Return the (x, y) coordinate for the center point of the cell that contains the specified text.  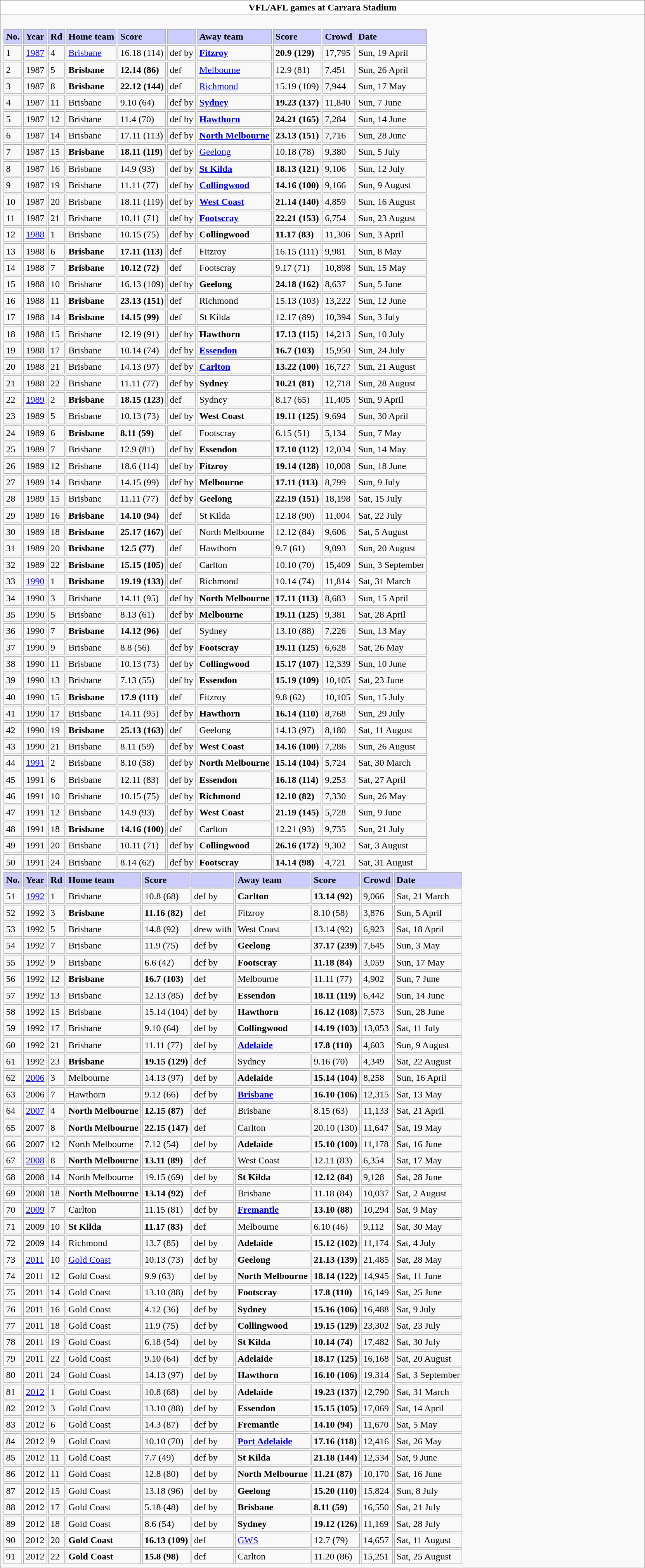
8.14 (62) (142, 862)
Sun, 18 June (391, 466)
8,768 (338, 713)
11,174 (377, 1243)
21.13 (139) (335, 1260)
4,859 (338, 202)
8,180 (338, 730)
Sun, 5 July (391, 152)
30 (13, 532)
18.6 (114) (142, 466)
66 (13, 1144)
6.18 (54) (166, 1342)
27 (13, 483)
Sun, 5 April (428, 913)
4,603 (377, 1045)
39 (13, 680)
84 (13, 1441)
25.17 (167) (142, 532)
6,923 (377, 929)
3,876 (377, 913)
drew with (213, 929)
11,004 (338, 516)
6,354 (377, 1161)
16,149 (377, 1293)
6.10 (46) (335, 1227)
16.12 (108) (335, 1012)
Sat, 28 April (391, 614)
67 (13, 1161)
7.7 (49) (166, 1458)
34 (13, 598)
88 (13, 1507)
36 (13, 631)
16.14 (110) (297, 713)
16,488 (377, 1309)
17,482 (377, 1342)
Sat, 30 May (428, 1227)
13,053 (377, 1028)
38 (13, 664)
Sun, 8 July (428, 1491)
15.8 (98) (166, 1557)
11,178 (377, 1144)
73 (13, 1260)
Sat, 21 April (428, 1111)
Sun, 26 May (391, 796)
Sun, 19 April (391, 53)
78 (13, 1342)
22.12 (144) (142, 86)
11,647 (377, 1127)
74 (13, 1276)
13,222 (338, 301)
62 (13, 1078)
12.13 (85) (166, 995)
Sat, 21 March (428, 896)
8.13 (61) (142, 614)
52 (13, 913)
Sat, 17 May (428, 1161)
49 (13, 846)
Sat, 11 June (428, 1276)
11.4 (70) (142, 119)
Sun, 7 May (391, 433)
8.15 (63) (335, 1111)
VFL/AFL games at Carrara Stadium (323, 8)
8,683 (338, 598)
Sat, 30 March (391, 763)
Sat, 5 May (428, 1425)
60 (13, 1045)
11,133 (377, 1111)
16,550 (377, 1507)
17.13 (115) (297, 334)
9,166 (338, 185)
Sat, 14 April (428, 1408)
19.12 (126) (335, 1524)
22.15 (147) (166, 1127)
10.12 (72) (142, 268)
19.19 (133) (142, 582)
15.12 (102) (335, 1243)
24.21 (165) (297, 119)
10,170 (377, 1474)
9.8 (62) (297, 697)
Sun, 15 May (391, 268)
11.21 (87) (335, 1474)
29 (13, 516)
26.16 (172) (297, 846)
31 (13, 549)
9,981 (338, 251)
16,168 (377, 1359)
63 (13, 1094)
Sat, 9 July (428, 1309)
14,657 (377, 1540)
GWS (272, 1540)
Sun, 8 May (391, 251)
Sun, 3 July (391, 317)
7,944 (338, 86)
69 (13, 1194)
Sun, 16 August (391, 202)
42 (13, 730)
12,718 (338, 383)
14,213 (338, 334)
10,037 (377, 1194)
17.10 (112) (297, 449)
9,302 (338, 846)
12.7 (79) (335, 1540)
71 (13, 1227)
12,534 (377, 1458)
15.20 (110) (335, 1491)
17,795 (338, 53)
Sat, 28 June (428, 1177)
9,112 (377, 1227)
15.13 (103) (297, 301)
5.18 (48) (166, 1507)
15,824 (377, 1491)
89 (13, 1524)
26 (13, 466)
11.20 (86) (335, 1557)
22.19 (151) (297, 499)
8,799 (338, 483)
15.10 (100) (335, 1144)
57 (13, 995)
Sun, 29 July (391, 713)
47 (13, 813)
Sun, 3 April (391, 235)
19.14 (128) (297, 466)
Sat, 21 July (428, 1507)
14.12 (96) (142, 631)
23,302 (377, 1326)
6.15 (51) (297, 433)
79 (13, 1359)
8,258 (377, 1078)
Sun, 9 July (391, 483)
35 (13, 614)
Sat, 31 August (391, 862)
17.9 (111) (142, 697)
Sun, 10 July (391, 334)
Sat, 4 July (428, 1243)
80 (13, 1375)
Sat, 25 June (428, 1293)
7,284 (338, 119)
18,198 (338, 499)
87 (13, 1491)
Sun, 9 April (391, 400)
4,902 (377, 979)
6,628 (338, 647)
86 (13, 1474)
7,716 (338, 136)
9,380 (338, 152)
11,306 (338, 235)
8.6 (54) (166, 1524)
9.12 (66) (166, 1094)
17.16 (118) (335, 1441)
Sat, 3 August (391, 846)
59 (13, 1028)
40 (13, 697)
9,381 (338, 614)
51 (13, 896)
15,409 (338, 565)
32 (13, 565)
21.18 (144) (335, 1458)
7,226 (338, 631)
81 (13, 1391)
11,169 (377, 1524)
11.16 (82) (166, 913)
Port Adelaide (272, 1441)
12.21 (93) (297, 829)
48 (13, 829)
18.15 (123) (142, 400)
20.10 (130) (335, 1127)
Sat, 23 June (391, 680)
21.19 (145) (297, 813)
33 (13, 582)
41 (13, 713)
9,735 (338, 829)
46 (13, 796)
11,814 (338, 582)
Sun, 10 June (391, 664)
12.5 (77) (142, 549)
20.9 (129) (297, 53)
7.13 (55) (142, 680)
37.17 (239) (335, 946)
54 (13, 946)
13.22 (100) (297, 367)
Sun, 15 April (391, 598)
12,790 (377, 1391)
Sun, 13 May (391, 631)
9,128 (377, 1177)
12.18 (90) (297, 516)
Sun, 12 July (391, 169)
22.21 (153) (297, 218)
Sun, 15 July (391, 697)
Sun, 3 September (391, 565)
16,727 (338, 367)
58 (13, 1012)
61 (13, 1061)
6,754 (338, 218)
65 (13, 1127)
21,485 (377, 1260)
55 (13, 962)
Sun, 21 August (391, 367)
45 (13, 780)
Sun, 23 August (391, 218)
25 (13, 449)
10,394 (338, 317)
7.12 (54) (166, 1144)
10.21 (81) (297, 383)
15.16 (106) (335, 1309)
7,573 (377, 1012)
Sun, 5 June (391, 284)
37 (13, 647)
Sun, 9 June (391, 813)
9.7 (61) (297, 549)
70 (13, 1210)
18.13 (121) (297, 169)
75 (13, 1293)
14.8 (92) (166, 929)
Sat, 27 April (391, 780)
64 (13, 1111)
68 (13, 1177)
10,294 (377, 1210)
14.14 (98) (297, 862)
Sun, 16 April (428, 1078)
14.3 (87) (166, 1425)
12.8 (80) (166, 1474)
90 (13, 1540)
9,253 (338, 780)
44 (13, 763)
Sat, 22 July (391, 516)
9,066 (377, 896)
7,645 (377, 946)
12.10 (82) (297, 796)
43 (13, 747)
10,008 (338, 466)
5,724 (338, 763)
Sun, 24 July (391, 350)
25.13 (163) (142, 730)
7,286 (338, 747)
Sat, 28 May (428, 1260)
9.16 (70) (335, 1061)
Sat, 23 July (428, 1326)
17,069 (377, 1408)
Sun, 26 April (391, 69)
Sun, 3 May (428, 946)
12.17 (89) (297, 317)
14.19 (103) (335, 1028)
7,330 (338, 796)
Sat, 20 August (428, 1359)
11.15 (81) (166, 1210)
Sat, 9 June (428, 1458)
3,059 (377, 962)
Sun, 12 June (391, 301)
Sun, 30 April (391, 416)
85 (13, 1458)
9,093 (338, 549)
15,251 (377, 1557)
8.17 (65) (297, 400)
53 (13, 929)
Sat, 30 July (428, 1342)
8.8 (56) (142, 647)
12.14 (86) (142, 69)
19,314 (377, 1375)
21.14 (140) (297, 202)
91 (13, 1557)
Sat, 13 May (428, 1094)
5,134 (338, 433)
Sat, 28 July (428, 1524)
9,106 (338, 169)
6,442 (377, 995)
15.17 (107) (297, 664)
77 (13, 1326)
24.18 (162) (297, 284)
12,315 (377, 1094)
13.18 (96) (166, 1491)
Sun, 28 August (391, 383)
82 (13, 1408)
9,694 (338, 416)
18.14 (122) (335, 1276)
15,950 (338, 350)
9,606 (338, 532)
4.12 (36) (166, 1309)
12,416 (377, 1441)
Sat, 5 August (391, 532)
Sun, 20 August (391, 549)
5,728 (338, 813)
83 (13, 1425)
19.15 (69) (166, 1177)
12,339 (338, 664)
4,721 (338, 862)
13.11 (89) (166, 1161)
12.15 (87) (166, 1111)
18.17 (125) (335, 1359)
11,405 (338, 400)
7,451 (338, 69)
Sat, 2 August (428, 1194)
Sun, 14 May (391, 449)
9.9 (63) (166, 1276)
76 (13, 1309)
10.18 (78) (297, 152)
6.6 (42) (166, 962)
72 (13, 1243)
4,349 (377, 1061)
Sat, 11 July (428, 1028)
Sun, 21 July (391, 829)
50 (13, 862)
Sat, 22 August (428, 1061)
Sat, 15 July (391, 499)
16.15 (111) (297, 251)
11,670 (377, 1425)
10,898 (338, 268)
12.19 (91) (142, 334)
56 (13, 979)
14,945 (377, 1276)
11,840 (338, 103)
Sun, 26 August (391, 747)
Sat, 3 September (428, 1375)
28 (13, 499)
9.17 (71) (297, 268)
12,034 (338, 449)
8,637 (338, 284)
Sat, 9 May (428, 1210)
Sat, 19 May (428, 1127)
Sat, 18 April (428, 929)
13.7 (85) (166, 1243)
Sat, 25 August (428, 1557)
